From the cell containing the given text, extract its center point as [x, y] coordinate. 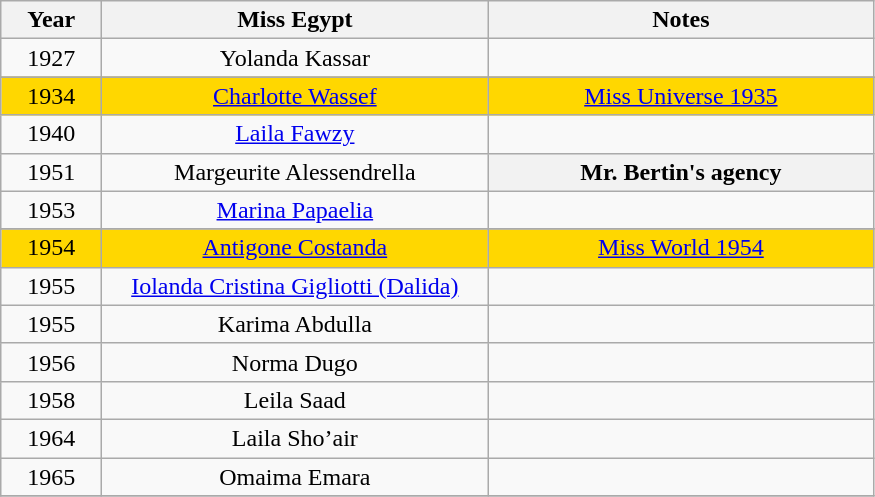
Yolanda Kassar [295, 58]
Leila Saad [295, 400]
1958 [52, 400]
1953 [52, 210]
Iolanda Cristina Gigliotti (Dalida) [295, 286]
Notes [681, 20]
1940 [52, 134]
Karima Abdulla [295, 324]
1965 [52, 477]
Miss Universe 1935 [681, 96]
Year [52, 20]
Miss World 1954 [681, 248]
Charlotte Wassef [295, 96]
Margeurite Alessendrella [295, 172]
Marina Papaelia [295, 210]
1927 [52, 58]
1964 [52, 438]
1956 [52, 362]
Omaima Emara [295, 477]
Norma Dugo [295, 362]
Antigone Costanda [295, 248]
1934 [52, 96]
Mr. Bertin's agency [681, 172]
Miss Egypt [295, 20]
Laila Sho’air [295, 438]
1954 [52, 248]
Laila Fawzy [295, 134]
1951 [52, 172]
